Determine the (x, y) coordinate at the center of the cell enclosing the given text.  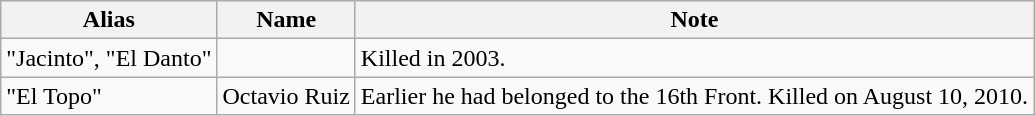
Note (694, 20)
Killed in 2003. (694, 58)
Name (286, 20)
Octavio Ruiz (286, 96)
Alias (109, 20)
"El Topo" (109, 96)
"Jacinto", "El Danto" (109, 58)
Earlier he had belonged to the 16th Front. Killed on August 10, 2010. (694, 96)
